Capture the cell that displays the provided text and extract its (X, Y) central coordinate. 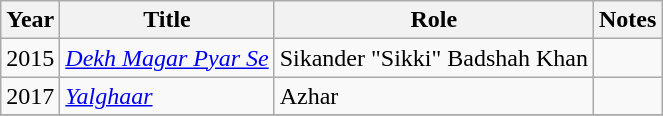
Yalghaar (167, 96)
Azhar (434, 96)
Dekh Magar Pyar Se (167, 58)
Title (167, 20)
2015 (30, 58)
Sikander "Sikki" Badshah Khan (434, 58)
Year (30, 20)
Notes (627, 20)
Role (434, 20)
2017 (30, 96)
